Provide the [x, y] coordinate of the cell's center where the given text is located.  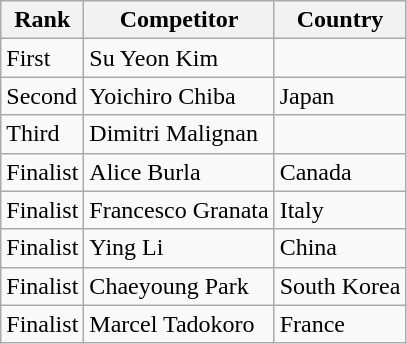
France [340, 324]
Italy [340, 210]
Country [340, 20]
Francesco Granata [179, 210]
Marcel Tadokoro [179, 324]
Third [42, 134]
First [42, 58]
Yoichiro Chiba [179, 96]
Dimitri Malignan [179, 134]
Japan [340, 96]
Competitor [179, 20]
Second [42, 96]
Su Yeon Kim [179, 58]
Canada [340, 172]
China [340, 248]
Rank [42, 20]
Ying Li [179, 248]
Alice Burla [179, 172]
Chaeyoung Park [179, 286]
South Korea [340, 286]
